Output the (x, y) coordinate of the center of the cell containing the given text.  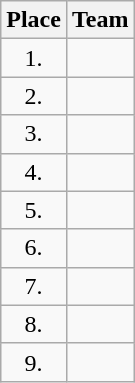
8. (34, 324)
4. (34, 172)
7. (34, 286)
1. (34, 58)
2. (34, 96)
5. (34, 210)
Place (34, 20)
Team (100, 20)
9. (34, 362)
3. (34, 134)
6. (34, 248)
